Capture the cell that displays the provided text and extract its (x, y) central coordinate. 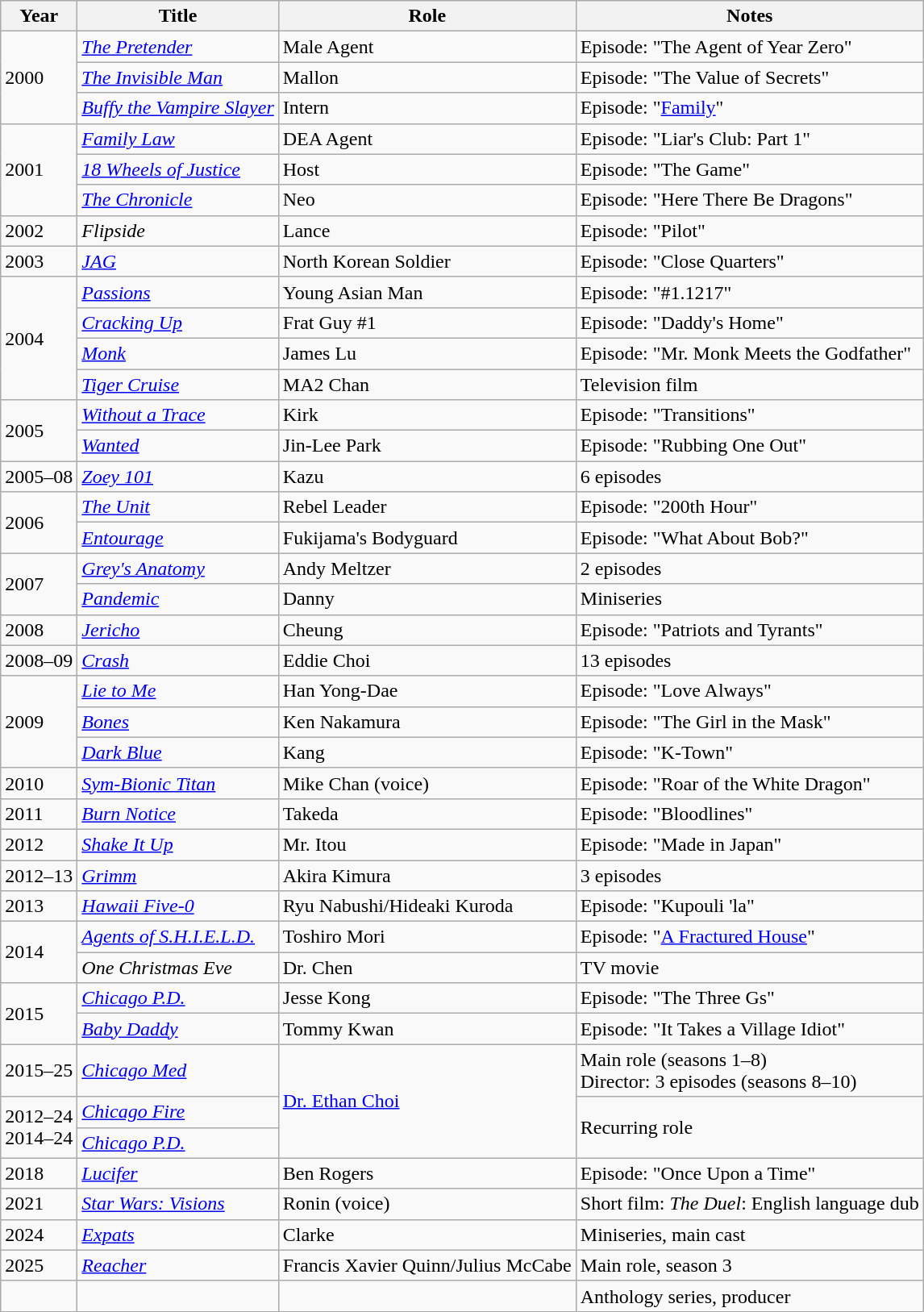
Ronin (voice) (427, 1204)
2003 (39, 261)
18 Wheels of Justice (177, 169)
Cheung (427, 630)
Episode: "The Value of Secrets" (750, 77)
Mr. Itou (427, 844)
Tiger Cruise (177, 385)
Host (427, 169)
2014 (39, 952)
Grey's Anatomy (177, 569)
Pandemic (177, 599)
2001 (39, 169)
Cracking Up (177, 323)
Episode: "Made in Japan" (750, 844)
2000 (39, 77)
Episode: "Family" (750, 108)
2015–25 (39, 1071)
Episode: "200th Hour" (750, 507)
Expats (177, 1235)
Ryu Nabushi/Hideaki Kuroda (427, 906)
2008–09 (39, 660)
Male Agent (427, 47)
The Chronicle (177, 200)
Episode: "Kupouli 'la" (750, 906)
DEA Agent (427, 139)
Frat Guy #1 (427, 323)
Episode: "The Agent of Year Zero" (750, 47)
Takeda (427, 814)
Chicago Med (177, 1071)
Baby Daddy (177, 1029)
Episode: "Rubbing One Out" (750, 446)
Jericho (177, 630)
2009 (39, 722)
2005–08 (39, 477)
2010 (39, 783)
Shake It Up (177, 844)
The Pretender (177, 47)
Grimm (177, 875)
Young Asian Man (427, 292)
The Unit (177, 507)
Episode: "Pilot" (750, 231)
3 episodes (750, 875)
Lucifer (177, 1173)
Kang (427, 752)
Episode: "K-Town" (750, 752)
2012 (39, 844)
Anthology series, producer (750, 1296)
Short film: The Duel: English language dub (750, 1204)
2006 (39, 523)
Episode: "The Girl in the Mask" (750, 722)
North Korean Soldier (427, 261)
6 episodes (750, 477)
Ken Nakamura (427, 722)
Han Yong-Dae (427, 691)
2008 (39, 630)
2012–13 (39, 875)
Dark Blue (177, 752)
Reacher (177, 1265)
Mike Chan (voice) (427, 783)
Jesse Kong (427, 998)
Francis Xavier Quinn/Julius McCabe (427, 1265)
Kirk (427, 415)
Episode: "It Takes a Village Idiot" (750, 1029)
2004 (39, 338)
2021 (39, 1204)
Episode: "#1.1217" (750, 292)
Burn Notice (177, 814)
Mallon (427, 77)
TV movie (750, 968)
Agents of S.H.I.E.L.D. (177, 937)
Passions (177, 292)
Rebel Leader (427, 507)
Television film (750, 385)
Intern (427, 108)
Episode: "Roar of the White Dragon" (750, 783)
Wanted (177, 446)
Ben Rogers (427, 1173)
2007 (39, 584)
Episode: "The Three Gs" (750, 998)
One Christmas Eve (177, 968)
The Invisible Man (177, 77)
Notes (750, 16)
Kazu (427, 477)
Episode: "Once Upon a Time" (750, 1173)
Main role, season 3 (750, 1265)
Dr. Chen (427, 968)
Fukijama's Bodyguard (427, 538)
Episode: "Bloodlines" (750, 814)
Dr. Ethan Choi (427, 1102)
Neo (427, 200)
Monk (177, 353)
Eddie Choi (427, 660)
Role (427, 16)
Akira Kimura (427, 875)
Main role (seasons 1–8) Director: 3 episodes (seasons 8–10) (750, 1071)
2012–242014–24 (39, 1127)
2018 (39, 1173)
2013 (39, 906)
Lance (427, 231)
Year (39, 16)
Flipside (177, 231)
2005 (39, 431)
Star Wars: Visions (177, 1204)
13 episodes (750, 660)
Lie to Me (177, 691)
Without a Trace (177, 415)
MA2 Chan (427, 385)
Chicago Fire (177, 1112)
2011 (39, 814)
Toshiro Mori (427, 937)
Episode: "Patriots and Tyrants" (750, 630)
2024 (39, 1235)
James Lu (427, 353)
Crash (177, 660)
Bones (177, 722)
Tommy Kwan (427, 1029)
Episode: "A Fractured House" (750, 937)
Episode: "Daddy's Home" (750, 323)
Sym-Bionic Titan (177, 783)
Hawaii Five-0 (177, 906)
Buffy the Vampire Slayer (177, 108)
2002 (39, 231)
Episode: "Liar's Club: Part 1" (750, 139)
Episode: "Love Always" (750, 691)
Jin-Lee Park (427, 446)
2015 (39, 1014)
Family Law (177, 139)
Title (177, 16)
Recurring role (750, 1127)
Episode: "What About Bob?" (750, 538)
Danny (427, 599)
2025 (39, 1265)
Episode: "The Game" (750, 169)
Entourage (177, 538)
Clarke (427, 1235)
Episode: "Here There Be Dragons" (750, 200)
Andy Meltzer (427, 569)
Zoey 101 (177, 477)
JAG (177, 261)
Episode: "Mr. Monk Meets the Godfather" (750, 353)
Episode: "Transitions" (750, 415)
Episode: "Close Quarters" (750, 261)
Miniseries (750, 599)
2 episodes (750, 569)
Miniseries, main cast (750, 1235)
